Pinpoint the cell where the given text exists, returning its (X, Y) midpoint coordinate. 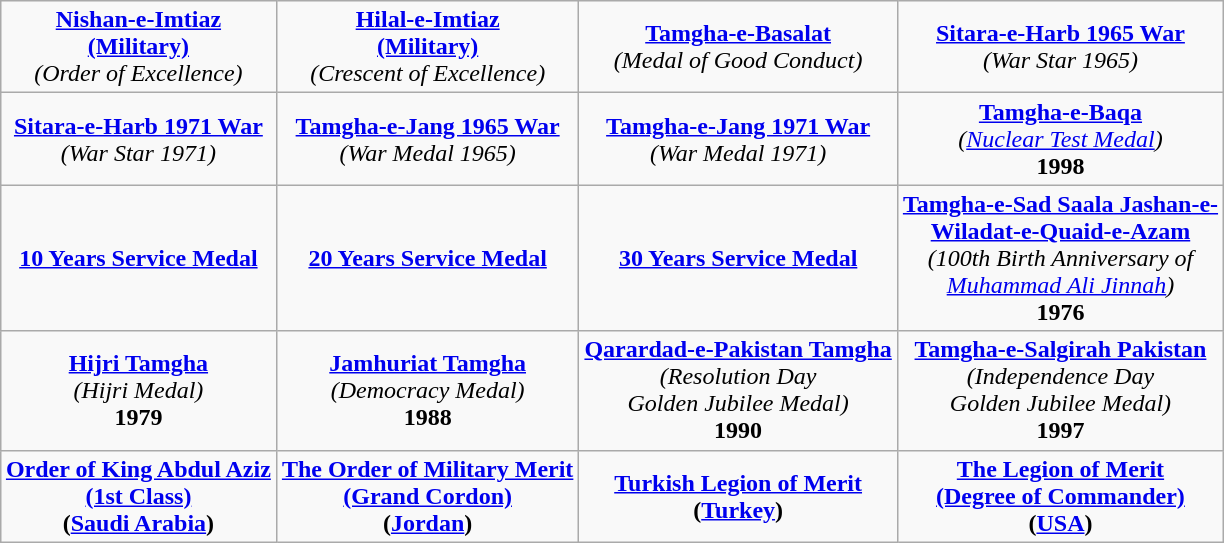
The Legion of Merit(Degree of Commander)(USA) (1060, 496)
Sitara-e-Harb 1965 War(War Star 1965) (1060, 47)
Qarardad-e-Pakistan Tamgha(Resolution DayGolden Jubilee Medal)1990 (738, 390)
Tamgha-e-Salgirah Pakistan(Independence DayGolden Jubilee Medal)1997 (1060, 390)
30 Years Service Medal (738, 258)
Order of King Abdul Aziz(1st Class)(Saudi Arabia) (138, 496)
Hilal-e-Imtiaz(Military)(Crescent of Excellence) (428, 47)
Tamgha-e-Sad Saala Jashan-e-Wiladat-e-Quaid-e-Azam(100th Birth Anniversary ofMuhammad Ali Jinnah)1976 (1060, 258)
Sitara-e-Harb 1971 War(War Star 1971) (138, 139)
Turkish Legion of Merit(Turkey) (738, 496)
Nishan-e-Imtiaz(Military)(Order of Excellence) (138, 47)
20 Years Service Medal (428, 258)
Jamhuriat Tamgha(Democracy Medal)1988 (428, 390)
10 Years Service Medal (138, 258)
Tamgha-e-Jang 1965 War(War Medal 1965) (428, 139)
Tamgha-e-Jang 1971 War(War Medal 1971) (738, 139)
Tamgha-e-Basalat(Medal of Good Conduct) (738, 47)
Tamgha-e-Baqa(Nuclear Test Medal)1998 (1060, 139)
The Order of Military Merit(Grand Cordon)(Jordan) (428, 496)
Hijri Tamgha(Hijri Medal)1979 (138, 390)
